Detect which cell encompasses the target text, then output its [X, Y] center coordinate. 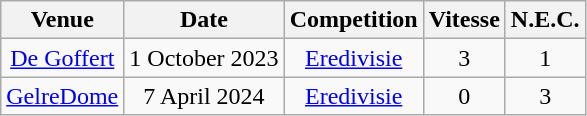
Venue [62, 20]
Vitesse [464, 20]
0 [464, 96]
1 [545, 58]
GelreDome [62, 96]
Date [204, 20]
1 October 2023 [204, 58]
7 April 2024 [204, 96]
N.E.C. [545, 20]
Competition [354, 20]
De Goffert [62, 58]
